Determine the (X, Y) coordinate at the center of the cell enclosing the given text.  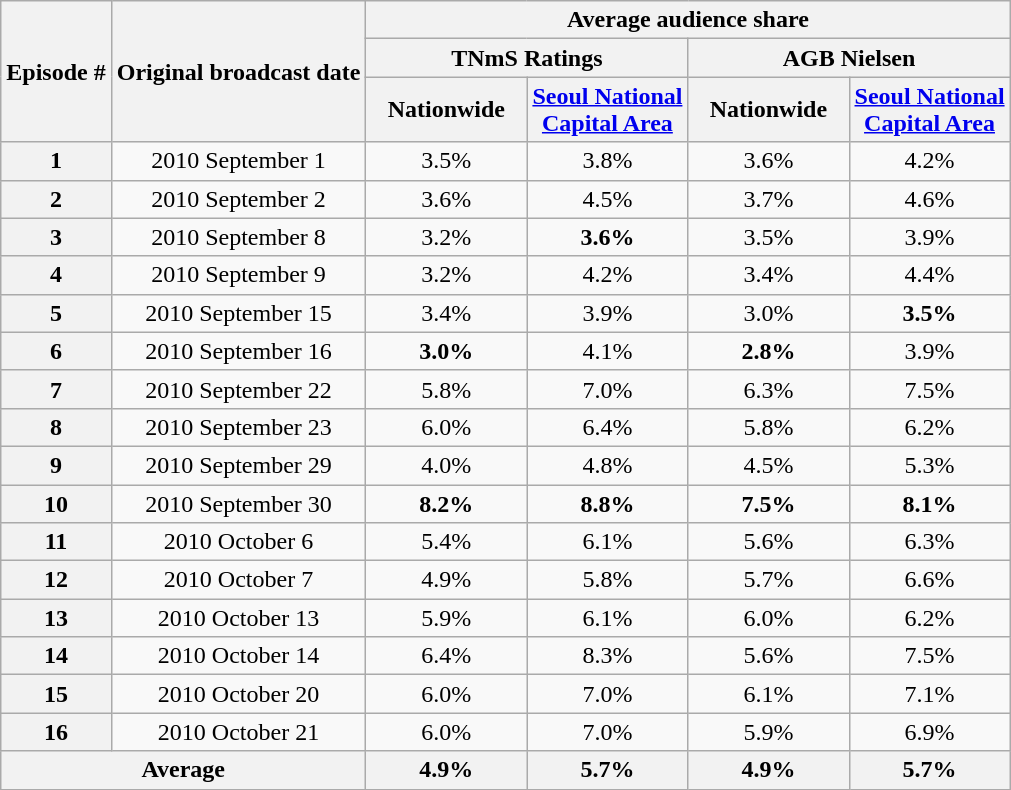
3 (56, 237)
4.8% (608, 465)
2010 September 23 (238, 427)
6.9% (930, 732)
2.8% (768, 351)
2010 October 20 (238, 694)
4.1% (608, 351)
2010 September 29 (238, 465)
2010 October 21 (238, 732)
Average (184, 770)
9 (56, 465)
5.3% (930, 465)
2010 September 30 (238, 503)
4.4% (930, 275)
2010 September 2 (238, 199)
10 (56, 503)
2010 September 15 (238, 313)
13 (56, 618)
AGB Nielsen (849, 58)
2010 October 6 (238, 542)
2010 September 16 (238, 351)
12 (56, 580)
16 (56, 732)
2010 September 1 (238, 161)
Original broadcast date (238, 72)
2010 October 14 (238, 656)
3.7% (768, 199)
Episode # (56, 72)
2010 September 9 (238, 275)
4.6% (930, 199)
7 (56, 389)
Average audience share (688, 20)
8.3% (608, 656)
7.1% (930, 694)
15 (56, 694)
2010 October 13 (238, 618)
11 (56, 542)
6.6% (930, 580)
4.0% (446, 465)
8 (56, 427)
14 (56, 656)
8.8% (608, 503)
2010 September 22 (238, 389)
3.8% (608, 161)
8.1% (930, 503)
5.4% (446, 542)
2010 September 8 (238, 237)
8.2% (446, 503)
2 (56, 199)
2010 October 7 (238, 580)
4 (56, 275)
5 (56, 313)
6 (56, 351)
TNmS Ratings (527, 58)
1 (56, 161)
